Search for the cell housing the specified text and yield its (x, y) center coordinate. 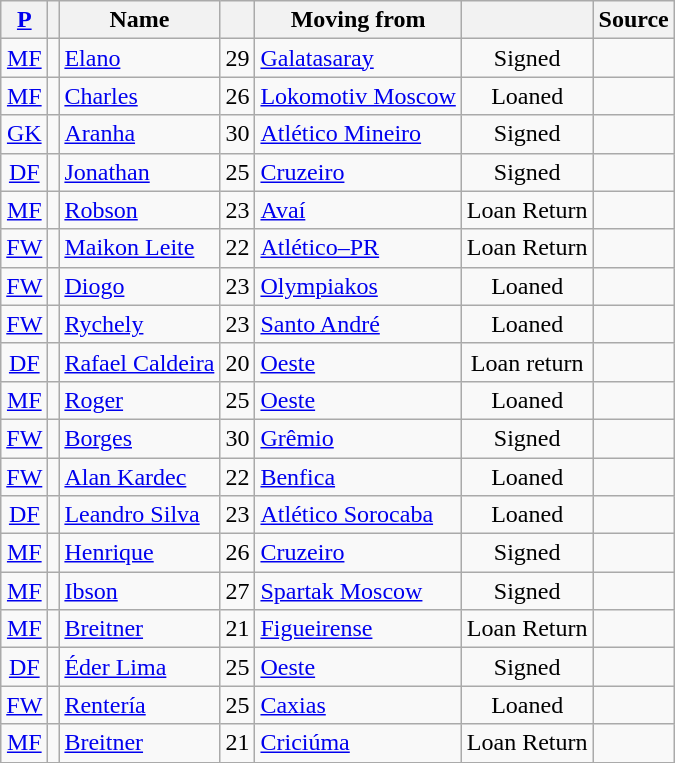
Source (634, 20)
Diogo (140, 286)
Santo André (358, 324)
20 (238, 362)
Elano (140, 58)
Roger (140, 400)
Atlético Sorocaba (358, 515)
Figueirense (358, 629)
Robson (140, 210)
Jonathan (140, 172)
Spartak Moscow (358, 591)
Loan return (527, 362)
Charles (140, 96)
Rentería (140, 705)
Henrique (140, 553)
Rychely (140, 324)
Name (140, 20)
Leandro Silva (140, 515)
Aranha (140, 134)
27 (238, 591)
Éder Lima (140, 667)
Caxias (358, 705)
Atlético–PR (358, 248)
GK (24, 134)
Olympiakos (358, 286)
Maikon Leite (140, 248)
Atlético Mineiro (358, 134)
Rafael Caldeira (140, 362)
Ibson (140, 591)
Alan Kardec (140, 477)
Galatasaray (358, 58)
Moving from (358, 20)
29 (238, 58)
Grêmio (358, 438)
Avaí (358, 210)
Lokomotiv Moscow (358, 96)
P (24, 20)
Benfica (358, 477)
Borges (140, 438)
Criciúma (358, 743)
